From the cell containing the given text, extract its center point as (X, Y) coordinate. 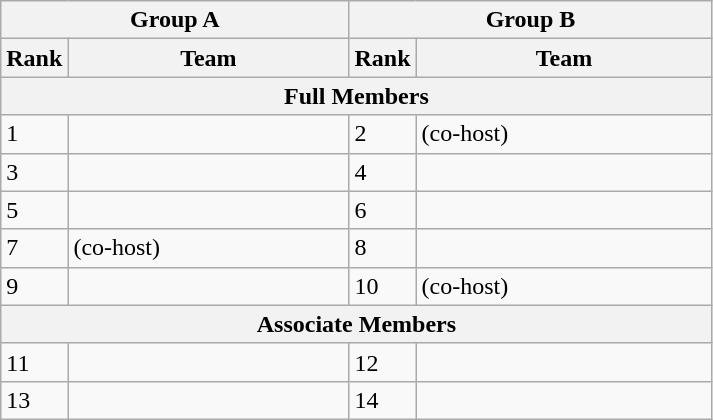
1 (34, 134)
8 (382, 248)
3 (34, 172)
13 (34, 400)
2 (382, 134)
10 (382, 286)
12 (382, 362)
14 (382, 400)
Full Members (356, 96)
7 (34, 248)
5 (34, 210)
4 (382, 172)
9 (34, 286)
6 (382, 210)
Group B (530, 20)
Group A (175, 20)
Associate Members (356, 324)
11 (34, 362)
